Provide the (x, y) coordinate of the cell's center where the given text is located.  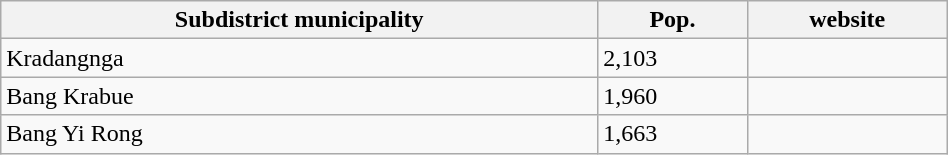
2,103 (673, 58)
1,663 (673, 134)
Kradangnga (300, 58)
website (847, 20)
1,960 (673, 96)
Pop. (673, 20)
Bang Krabue (300, 96)
Bang Yi Rong (300, 134)
Subdistrict municipality (300, 20)
